Capture the cell that displays the provided text and extract its (x, y) central coordinate. 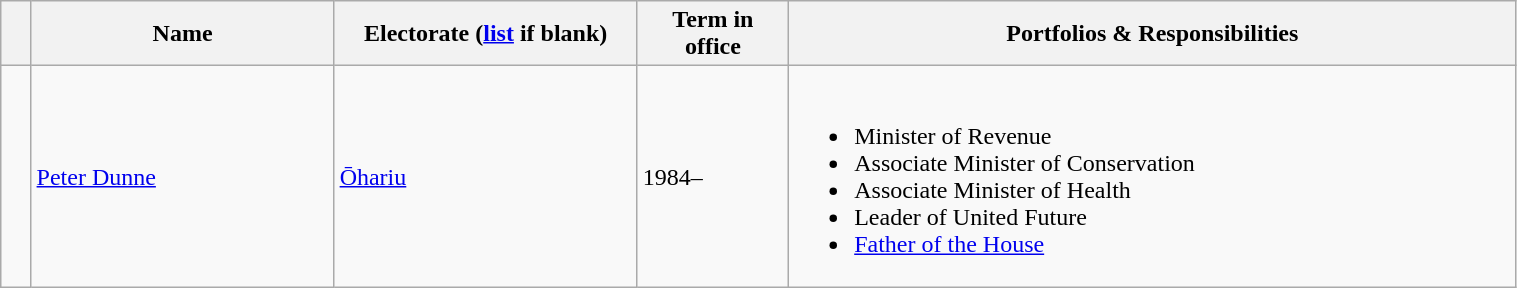
Minister of RevenueAssociate Minister of ConservationAssociate Minister of HealthLeader of United FutureFather of the House (1152, 176)
Name (182, 34)
1984– (713, 176)
Portfolios & Responsibilities (1152, 34)
Peter Dunne (182, 176)
Ōhariu (486, 176)
Term in office (713, 34)
Electorate (list if blank) (486, 34)
